Pinpoint the cell where the given text exists, returning its [x, y] midpoint coordinate. 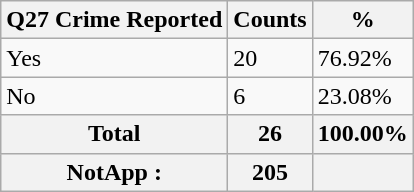
20 [270, 58]
Total [114, 134]
Counts [270, 20]
% [362, 20]
23.08% [362, 96]
100.00% [362, 134]
205 [270, 172]
No [114, 96]
6 [270, 96]
Q27 Crime Reported [114, 20]
26 [270, 134]
Yes [114, 58]
76.92% [362, 58]
NotApp : [114, 172]
